Detect which cell encompasses the target text, then output its (x, y) center coordinate. 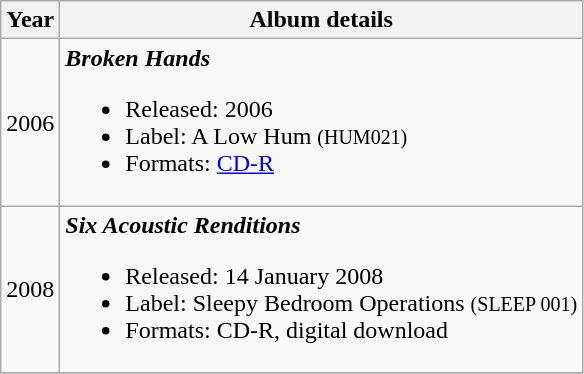
Album details (322, 20)
2006 (30, 122)
Six Acoustic RenditionsReleased: 14 January 2008Label: Sleepy Bedroom Operations (SLEEP 001)Formats: CD-R, digital download (322, 290)
2008 (30, 290)
Broken HandsReleased: 2006Label: A Low Hum (HUM021)Formats: CD-R (322, 122)
Year (30, 20)
